From the cell containing the given text, extract its center point as [x, y] coordinate. 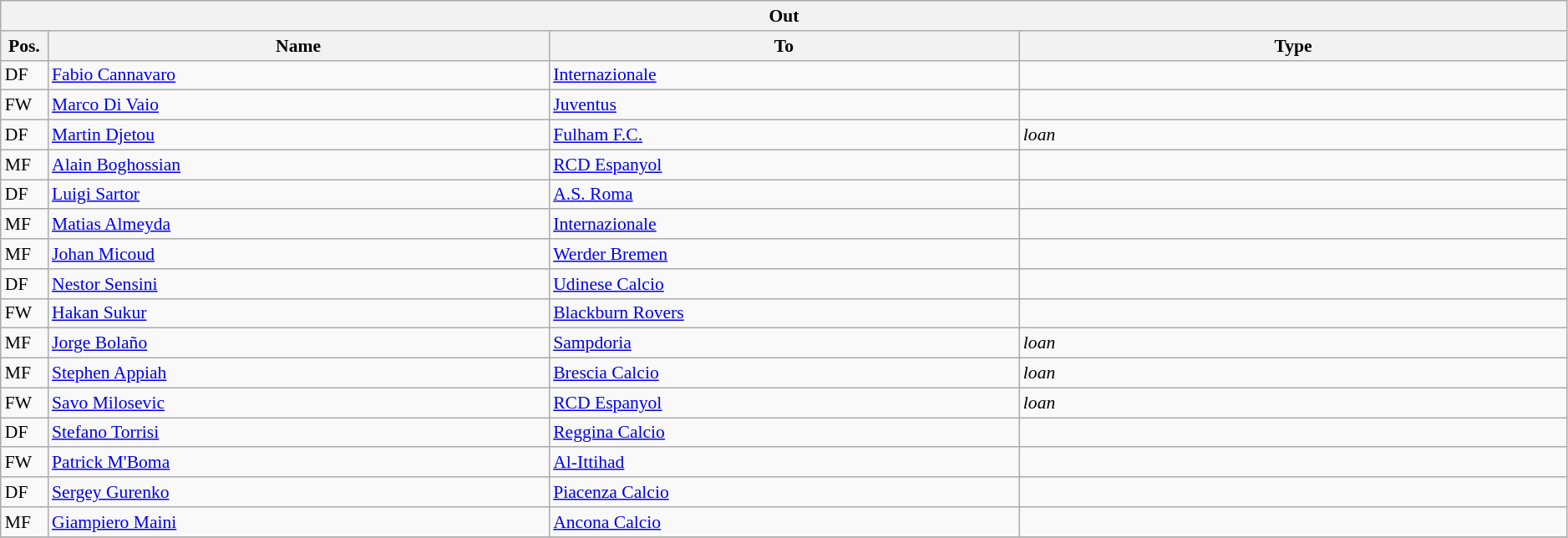
Martin Djetou [298, 135]
Sampdoria [784, 343]
Giampiero Maini [298, 522]
Hakan Sukur [298, 313]
Alain Boghossian [298, 165]
Type [1293, 46]
Savo Milosevic [298, 403]
Marco Di Vaio [298, 105]
A.S. Roma [784, 195]
Brescia Calcio [784, 373]
Juventus [784, 105]
Blackburn Rovers [784, 313]
Pos. [24, 46]
Luigi Sartor [298, 195]
Fabio Cannavaro [298, 75]
Name [298, 46]
Werder Bremen [784, 254]
Sergey Gurenko [298, 492]
Udinese Calcio [784, 284]
Nestor Sensini [298, 284]
Matias Almeyda [298, 225]
Stefano Torrisi [298, 433]
Stephen Appiah [298, 373]
Jorge Bolaño [298, 343]
Fulham F.C. [784, 135]
Ancona Calcio [784, 522]
Reggina Calcio [784, 433]
Johan Micoud [298, 254]
Patrick M'Boma [298, 463]
Al-Ittihad [784, 463]
Out [784, 16]
To [784, 46]
Piacenza Calcio [784, 492]
